Extract the [X, Y] coordinate from the center of the cell holding the provided text.  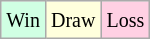
Draw [72, 20]
Win [24, 20]
Loss [126, 20]
